Return [X, Y] of the center of cell containing provided text 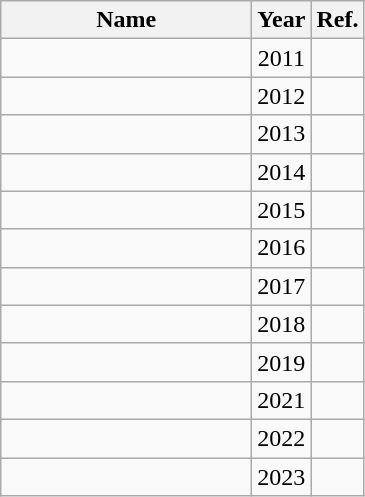
2018 [282, 324]
2022 [282, 438]
2016 [282, 248]
2014 [282, 172]
2021 [282, 400]
2013 [282, 134]
2011 [282, 58]
2019 [282, 362]
2023 [282, 477]
Name [126, 20]
2012 [282, 96]
2017 [282, 286]
2015 [282, 210]
Ref. [338, 20]
Year [282, 20]
